Extract the (X, Y) coordinate from the center of the cell holding the provided text.  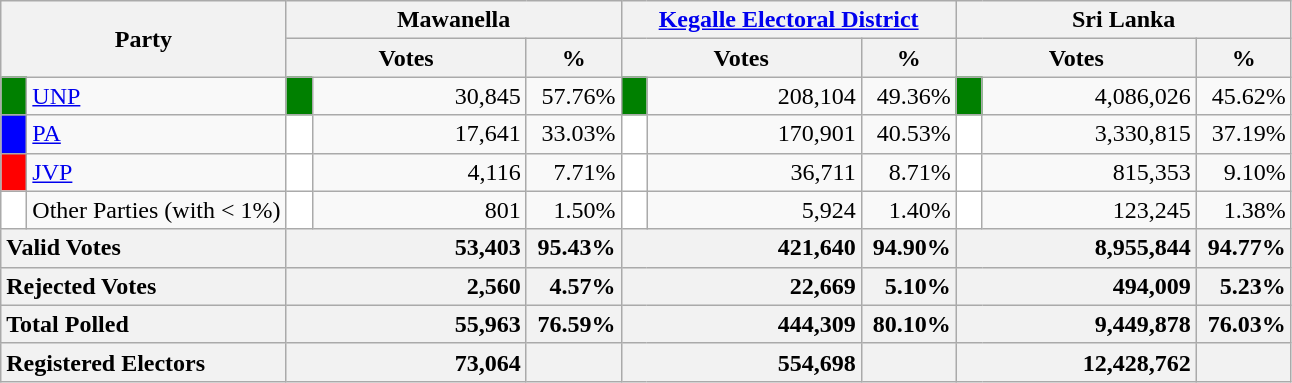
49.36% (908, 96)
5.10% (908, 286)
12,428,762 (1076, 362)
37.19% (1244, 134)
JVP (156, 172)
PA (156, 134)
UNP (156, 96)
1.40% (908, 210)
22,669 (741, 286)
208,104 (754, 96)
123,245 (1089, 210)
3,330,815 (1089, 134)
53,403 (406, 248)
Party (144, 39)
801 (419, 210)
45.62% (1244, 96)
Mawanella (454, 20)
Rejected Votes (144, 286)
Registered Electors (144, 362)
76.03% (1244, 324)
4.57% (574, 286)
444,309 (741, 324)
17,641 (419, 134)
57.76% (574, 96)
2,560 (406, 286)
55,963 (406, 324)
1.50% (574, 210)
95.43% (574, 248)
4,086,026 (1089, 96)
73,064 (406, 362)
36,711 (754, 172)
7.71% (574, 172)
30,845 (419, 96)
Kegalle Electoral District (788, 20)
Sri Lanka (1124, 20)
33.03% (574, 134)
554,698 (741, 362)
76.59% (574, 324)
94.90% (908, 248)
Total Polled (144, 324)
40.53% (908, 134)
94.77% (1244, 248)
Other Parties (with < 1%) (156, 210)
815,353 (1089, 172)
8,955,844 (1076, 248)
5.23% (1244, 286)
4,116 (419, 172)
5,924 (754, 210)
8.71% (908, 172)
9,449,878 (1076, 324)
494,009 (1076, 286)
80.10% (908, 324)
1.38% (1244, 210)
9.10% (1244, 172)
170,901 (754, 134)
Valid Votes (144, 248)
421,640 (741, 248)
